Capture the cell that displays the provided text and extract its [X, Y] central coordinate. 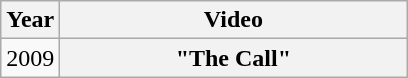
2009 [30, 58]
Year [30, 20]
"The Call" [234, 58]
Video [234, 20]
